Return (X, Y) of the center of cell containing provided text 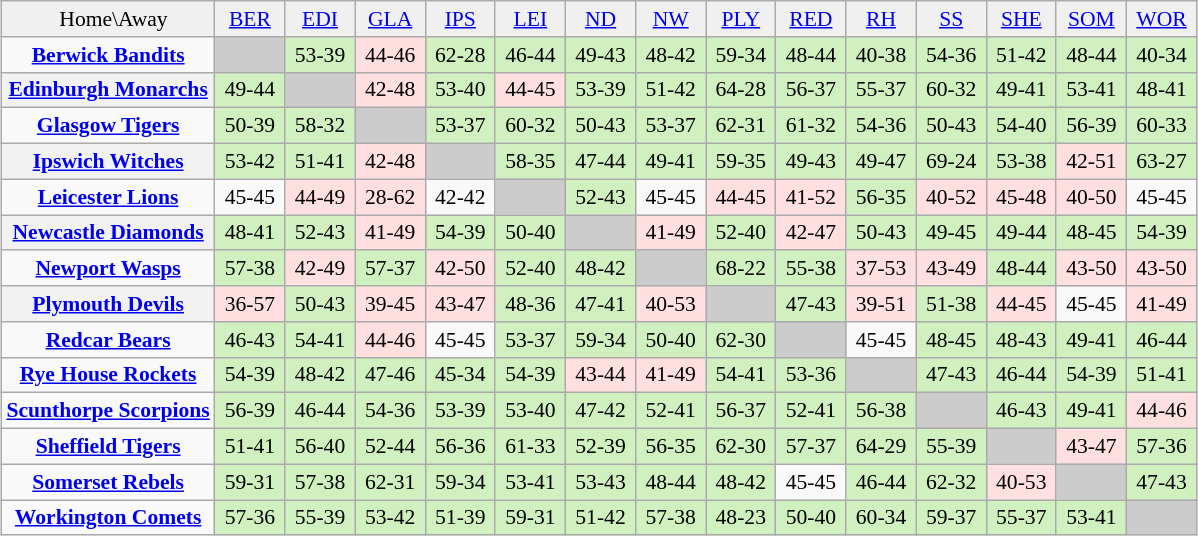
Sheffield Tigers (108, 447)
60-34 (881, 518)
47-46 (390, 375)
Leicester Lions (108, 197)
63-27 (1161, 162)
56-38 (881, 411)
53-36 (811, 375)
39-45 (390, 304)
Home\Away (108, 19)
45-34 (460, 375)
42-50 (460, 269)
45-48 (1021, 197)
Edinburgh Monarchs (108, 90)
51-38 (951, 304)
52-39 (600, 447)
59-35 (741, 162)
49-45 (951, 233)
62-28 (460, 55)
41-52 (811, 197)
BER (250, 19)
64-28 (741, 90)
Newport Wasps (108, 269)
40-52 (951, 197)
Newcastle Diamonds (108, 233)
Rye House Rockets (108, 375)
42-49 (320, 269)
LEI (530, 19)
64-29 (881, 447)
28-62 (390, 197)
56-36 (460, 447)
48-43 (1021, 340)
56-40 (320, 447)
EDI (320, 19)
Plymouth Devils (108, 304)
60-33 (1161, 126)
ND (600, 19)
53-38 (1021, 162)
Somerset Rebels (108, 482)
Glasgow Tigers (108, 126)
39-51 (881, 304)
62-32 (951, 482)
59-37 (951, 518)
36-57 (250, 304)
NW (671, 19)
48-23 (741, 518)
GLA (390, 19)
SS (951, 19)
47-41 (600, 304)
47-42 (600, 411)
42-51 (1091, 162)
54-40 (1021, 126)
40-34 (1161, 55)
SOM (1091, 19)
Scunthorpe Scorpions (108, 411)
WOR (1161, 19)
Ipswich Witches (108, 162)
37-53 (881, 269)
61-33 (530, 447)
SHE (1021, 19)
43-49 (951, 269)
68-22 (741, 269)
PLY (741, 19)
53-43 (600, 482)
40-38 (881, 55)
55-38 (811, 269)
RH (881, 19)
61-32 (811, 126)
Redcar Bears (108, 340)
44-49 (320, 197)
69-24 (951, 162)
Berwick Bandits (108, 55)
43-44 (600, 375)
50-39 (250, 126)
Workington Comets (108, 518)
52-44 (390, 447)
48-36 (530, 304)
RED (811, 19)
42-42 (460, 197)
58-32 (320, 126)
42-47 (811, 233)
51-39 (460, 518)
IPS (460, 19)
40-50 (1091, 197)
47-44 (600, 162)
58-35 (530, 162)
49-47 (881, 162)
